Scan for the cell matching the given text and deliver its (X, Y) coordinate at center. 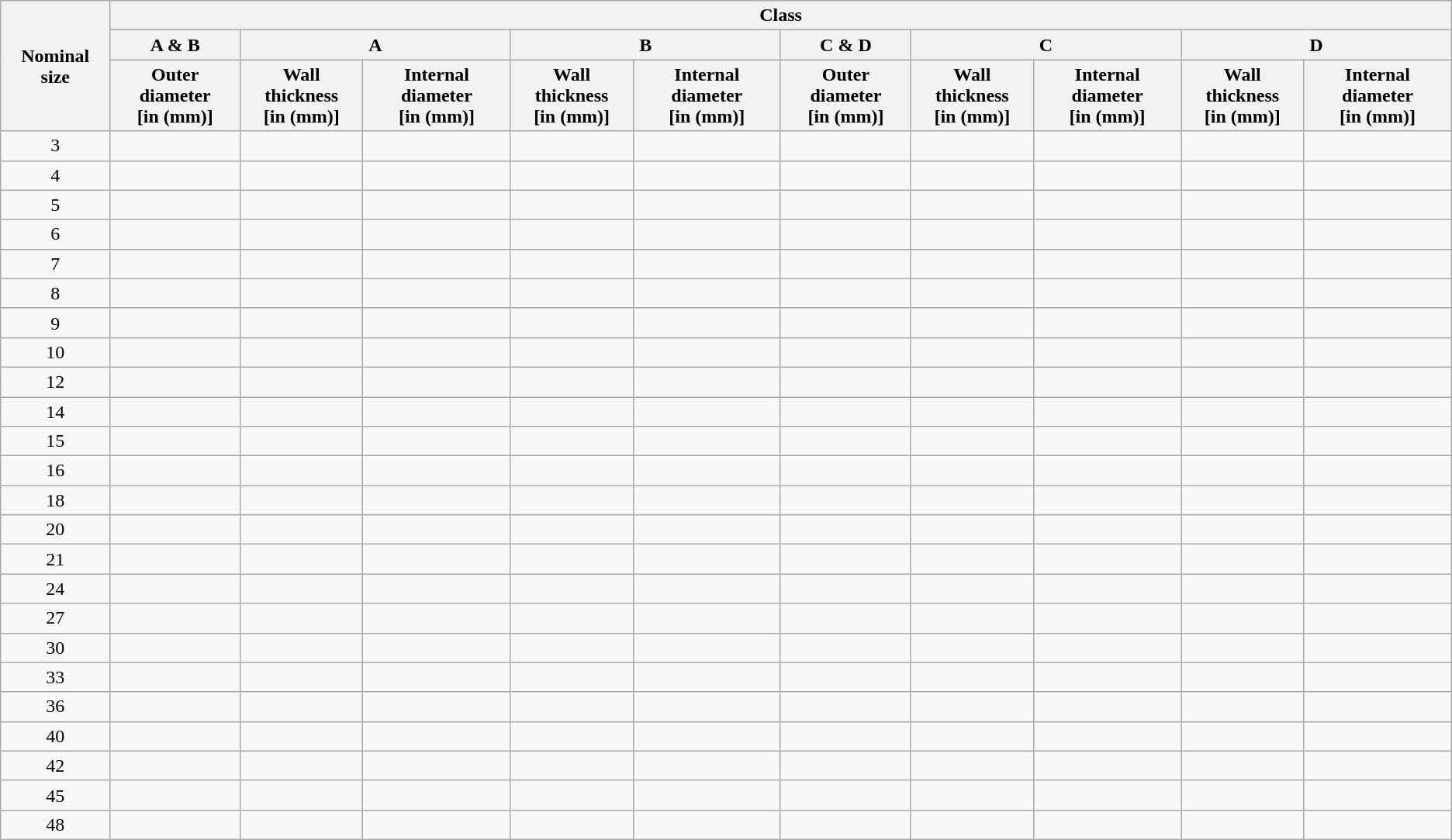
10 (56, 352)
18 (56, 500)
C (1046, 45)
A & B (175, 45)
30 (56, 648)
33 (56, 677)
20 (56, 530)
21 (56, 559)
D (1317, 45)
16 (56, 471)
14 (56, 412)
A (375, 45)
7 (56, 264)
6 (56, 234)
40 (56, 736)
42 (56, 766)
45 (56, 795)
15 (56, 441)
9 (56, 323)
24 (56, 589)
Class (780, 16)
12 (56, 382)
C & D (845, 45)
B (645, 45)
48 (56, 824)
3 (56, 146)
4 (56, 175)
Nominal size (56, 66)
36 (56, 707)
5 (56, 205)
27 (56, 618)
8 (56, 293)
